Find where the given text appears and provide that cell's center as (X, Y) coordinate. 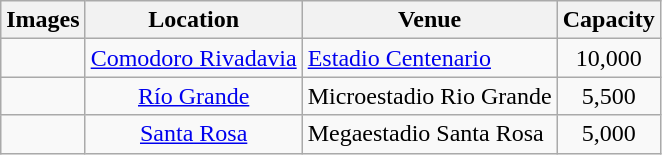
Capacity (608, 20)
10,000 (608, 58)
Río Grande (194, 96)
5,500 (608, 96)
5,000 (608, 134)
Comodoro Rivadavia (194, 58)
Megaestadio Santa Rosa (430, 134)
Santa Rosa (194, 134)
Venue (430, 20)
Microestadio Rio Grande (430, 96)
Location (194, 20)
Images (43, 20)
Estadio Centenario (430, 58)
